Identify which cell holds the provided text, then report its [X, Y] central coordinate. 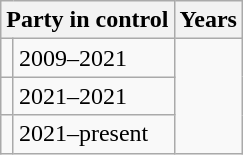
2021–2021 [94, 96]
Years [208, 20]
Party in control [88, 20]
2021–present [94, 134]
2009–2021 [94, 58]
